Pinpoint the cell where the given text exists, returning its (X, Y) midpoint coordinate. 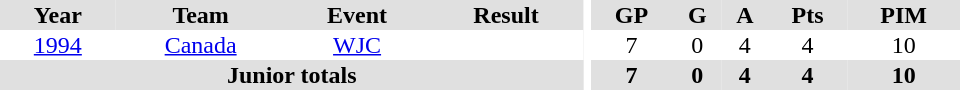
GP (631, 15)
A (745, 15)
Result (506, 15)
1994 (58, 45)
Team (201, 15)
Junior totals (292, 75)
WJC (358, 45)
Pts (808, 15)
Event (358, 15)
PIM (904, 15)
Year (58, 15)
Canada (201, 45)
G (698, 15)
